Scan for the cell matching the given text and deliver its [X, Y] coordinate at center. 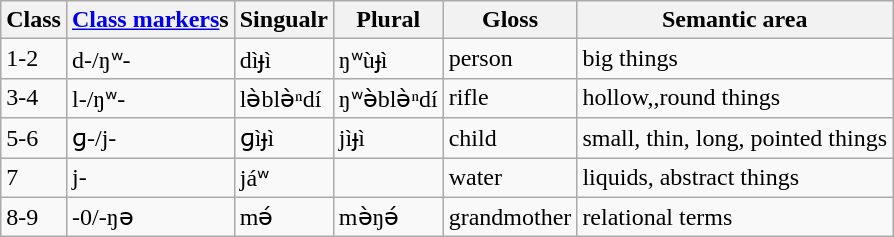
Gloss [510, 20]
mə́ [284, 217]
Class markerss [150, 20]
Semantic area [735, 20]
ɡìɟì [284, 138]
7 [34, 178]
big things [735, 59]
liquids, abstract things [735, 178]
j- [150, 178]
rifle [510, 98]
5-6 [34, 138]
hollow,,round things [735, 98]
1-2 [34, 59]
Singualr [284, 20]
Plural [388, 20]
Class [34, 20]
l-/ŋʷ- [150, 98]
ŋʷə̀blə̀ⁿdí [388, 98]
ŋʷùɟì [388, 59]
jáʷ [284, 178]
relational terms [735, 217]
grandmother [510, 217]
dìɟì [284, 59]
8-9 [34, 217]
3-4 [34, 98]
person [510, 59]
-0/-ŋə [150, 217]
jìɟì [388, 138]
d-/ŋʷ- [150, 59]
ɡ-/j- [150, 138]
child [510, 138]
mə̀ŋə́ [388, 217]
small, thin, long, pointed things [735, 138]
lə̀blə̀ⁿdí [284, 98]
water [510, 178]
